Identify which cell holds the provided text, then report its [x, y] central coordinate. 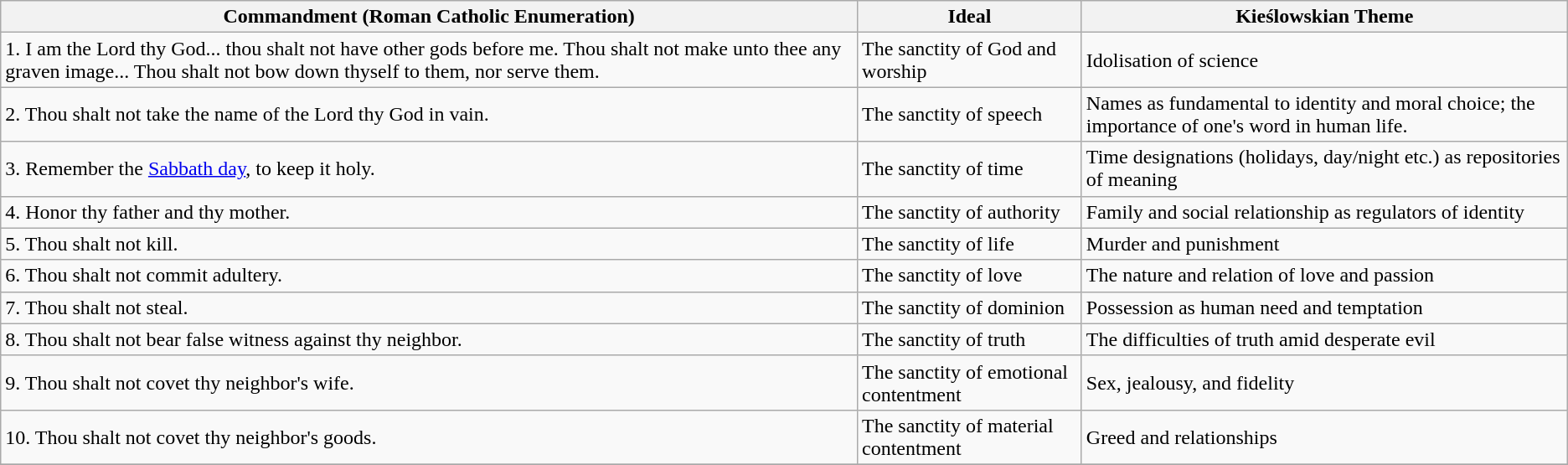
Time designations (holidays, day/night etc.) as repositories of meaning [1324, 169]
Idolisation of science [1324, 60]
Commandment (Roman Catholic Enumeration) [429, 17]
Kieślowskian Theme [1324, 17]
2. Thou shalt not take the name of the Lord thy God in vain. [429, 114]
The sanctity of love [970, 276]
Sex, jealousy, and fidelity [1324, 382]
Possession as human need and temptation [1324, 307]
The sanctity of God and worship [970, 60]
The sanctity of authority [970, 212]
The sanctity of dominion [970, 307]
The sanctity of truth [970, 339]
Ideal [970, 17]
7. Thou shalt not steal. [429, 307]
The difficulties of truth amid desperate evil [1324, 339]
Names as fundamental to identity and moral choice; the importance of one's word in human life. [1324, 114]
The sanctity of material contentment [970, 437]
5. Thou shalt not kill. [429, 244]
The sanctity of life [970, 244]
Greed and relationships [1324, 437]
10. Thou shalt not covet thy neighbor's goods. [429, 437]
The nature and relation of love and passion [1324, 276]
Murder and punishment [1324, 244]
6. Thou shalt not commit adultery. [429, 276]
4. Honor thy father and thy mother. [429, 212]
9. Thou shalt not covet thy neighbor's wife. [429, 382]
The sanctity of emotional contentment [970, 382]
8. Thou shalt not bear false witness against thy neighbor. [429, 339]
3. Remember the Sabbath day, to keep it holy. [429, 169]
Family and social relationship as regulators of identity [1324, 212]
The sanctity of time [970, 169]
The sanctity of speech [970, 114]
